Find where the given text appears and provide that cell's center as (x, y) coordinate. 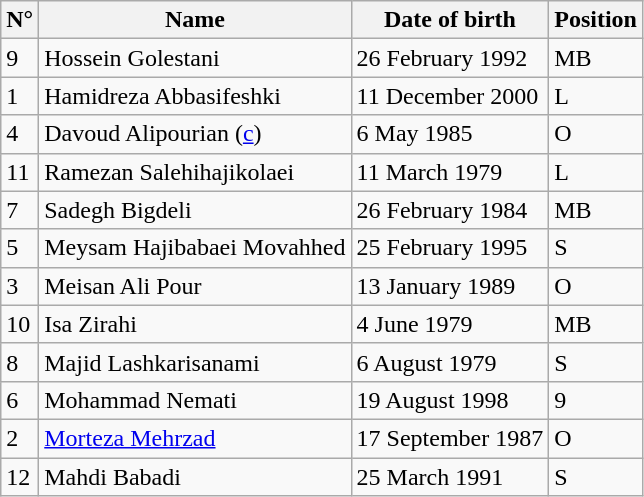
Date of birth (450, 20)
25 February 1995 (450, 248)
Hossein Golestani (195, 58)
26 February 1984 (450, 210)
Davoud Alipourian (c) (195, 134)
7 (20, 210)
8 (20, 362)
Name (195, 20)
11 (20, 172)
5 (20, 248)
26 February 1992 (450, 58)
6 August 1979 (450, 362)
17 September 1987 (450, 438)
4 June 1979 (450, 324)
1 (20, 96)
6 (20, 400)
12 (20, 477)
13 January 1989 (450, 286)
Meysam Hajibabaei Movahhed (195, 248)
4 (20, 134)
10 (20, 324)
Hamidreza Abbasifeshki (195, 96)
Morteza Mehrzad (195, 438)
N° (20, 20)
Meisan Ali Pour (195, 286)
Majid Lashkarisanami (195, 362)
Mohammad Nemati (195, 400)
25 March 1991 (450, 477)
Mahdi Babadi (195, 477)
2 (20, 438)
3 (20, 286)
Sadegh Bigdeli (195, 210)
11 March 1979 (450, 172)
Position (596, 20)
Ramezan Salehihajikolaei (195, 172)
11 December 2000 (450, 96)
Isa Zirahi (195, 324)
19 August 1998 (450, 400)
6 May 1985 (450, 134)
